Extract the (X, Y) coordinate from the center of the cell holding the provided text.  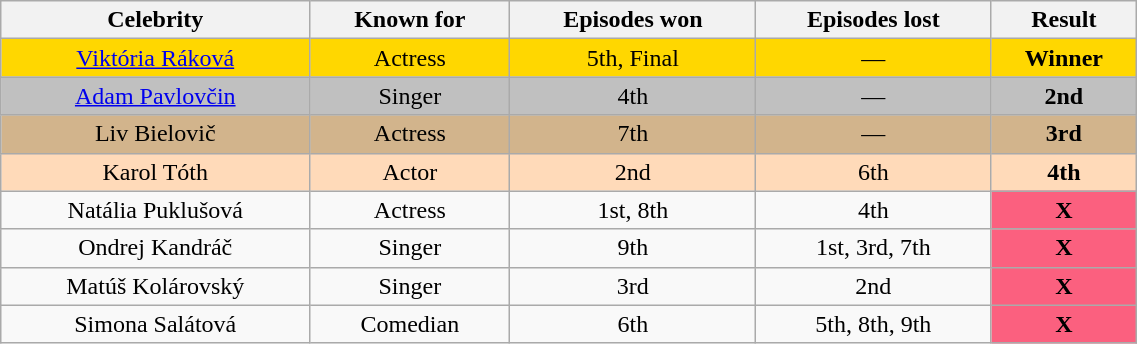
Episodes lost (874, 20)
Comedian (410, 324)
Celebrity (156, 20)
Result (1064, 20)
Adam Pavlovčin (156, 96)
Simona Salátová (156, 324)
Natália Puklušová (156, 210)
Known for (410, 20)
Ondrej Kandráč (156, 248)
1st, 3rd, 7th (874, 248)
9th (633, 248)
Episodes won (633, 20)
7th (633, 134)
Karol Tóth (156, 172)
Actor (410, 172)
Viktória Ráková (156, 58)
5th, Final (633, 58)
5th, 8th, 9th (874, 324)
Liv Bielovič (156, 134)
1st, 8th (633, 210)
Matúš Kolárovský (156, 286)
Winner (1064, 58)
